Provide the [X, Y] coordinate of the cell's center where the given text is located.  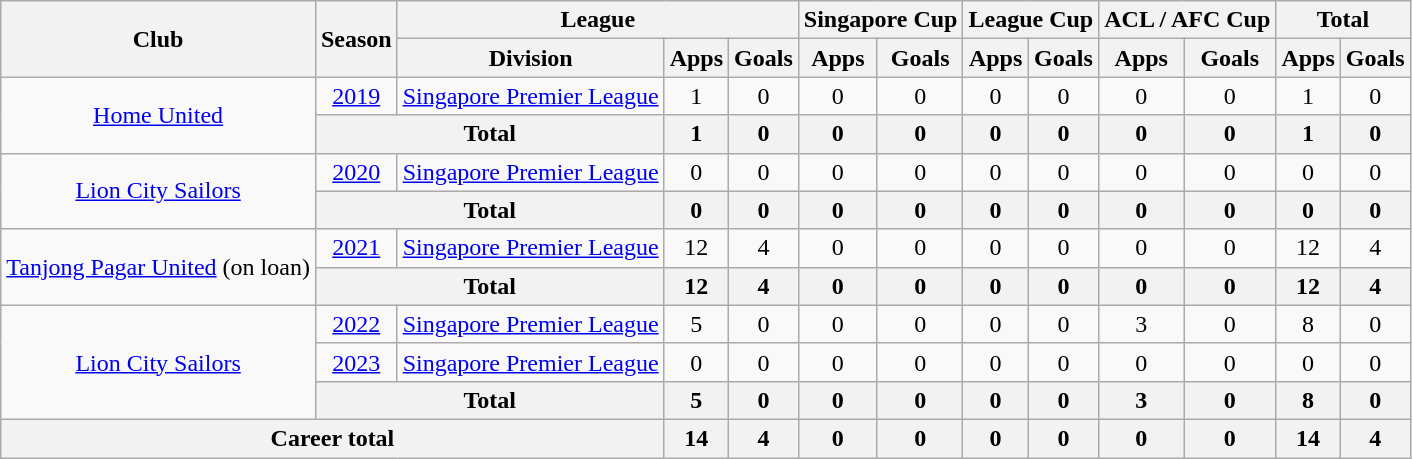
Division [530, 58]
2021 [356, 248]
ACL / AFC Cup [1188, 20]
Club [158, 39]
League Cup [1031, 20]
League [598, 20]
Career total [332, 438]
2020 [356, 172]
Tanjong Pagar United (on loan) [158, 267]
2022 [356, 324]
Singapore Cup [880, 20]
Season [356, 39]
2019 [356, 96]
2023 [356, 362]
Home United [158, 115]
